Extract the [x, y] coordinate from the center of the cell holding the provided text.  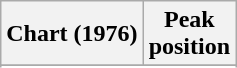
Peakposition [189, 34]
Chart (1976) [72, 34]
